From the cell containing the given text, extract its center point as (x, y) coordinate. 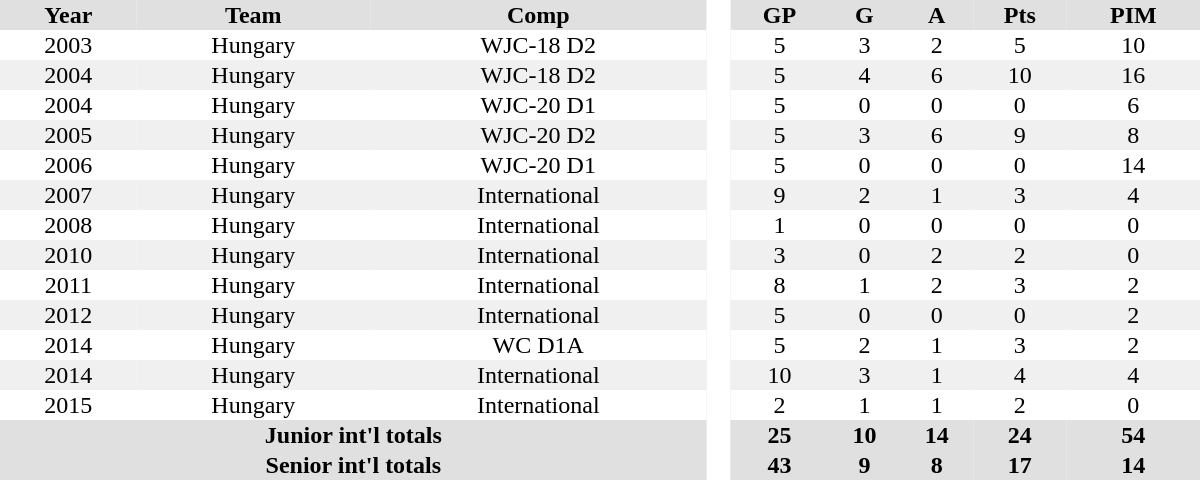
24 (1020, 435)
G (864, 15)
16 (1134, 75)
2008 (68, 225)
PIM (1134, 15)
54 (1134, 435)
2005 (68, 135)
2011 (68, 285)
Pts (1020, 15)
2007 (68, 195)
2010 (68, 255)
A (937, 15)
Team (254, 15)
2003 (68, 45)
43 (780, 465)
Senior int'l totals (354, 465)
17 (1020, 465)
Junior int'l totals (354, 435)
2006 (68, 165)
Comp (538, 15)
WC D1A (538, 345)
Year (68, 15)
2015 (68, 405)
GP (780, 15)
WJC-20 D2 (538, 135)
25 (780, 435)
2012 (68, 315)
